Locate the cell with the specified text and output its (X, Y) center coordinate. 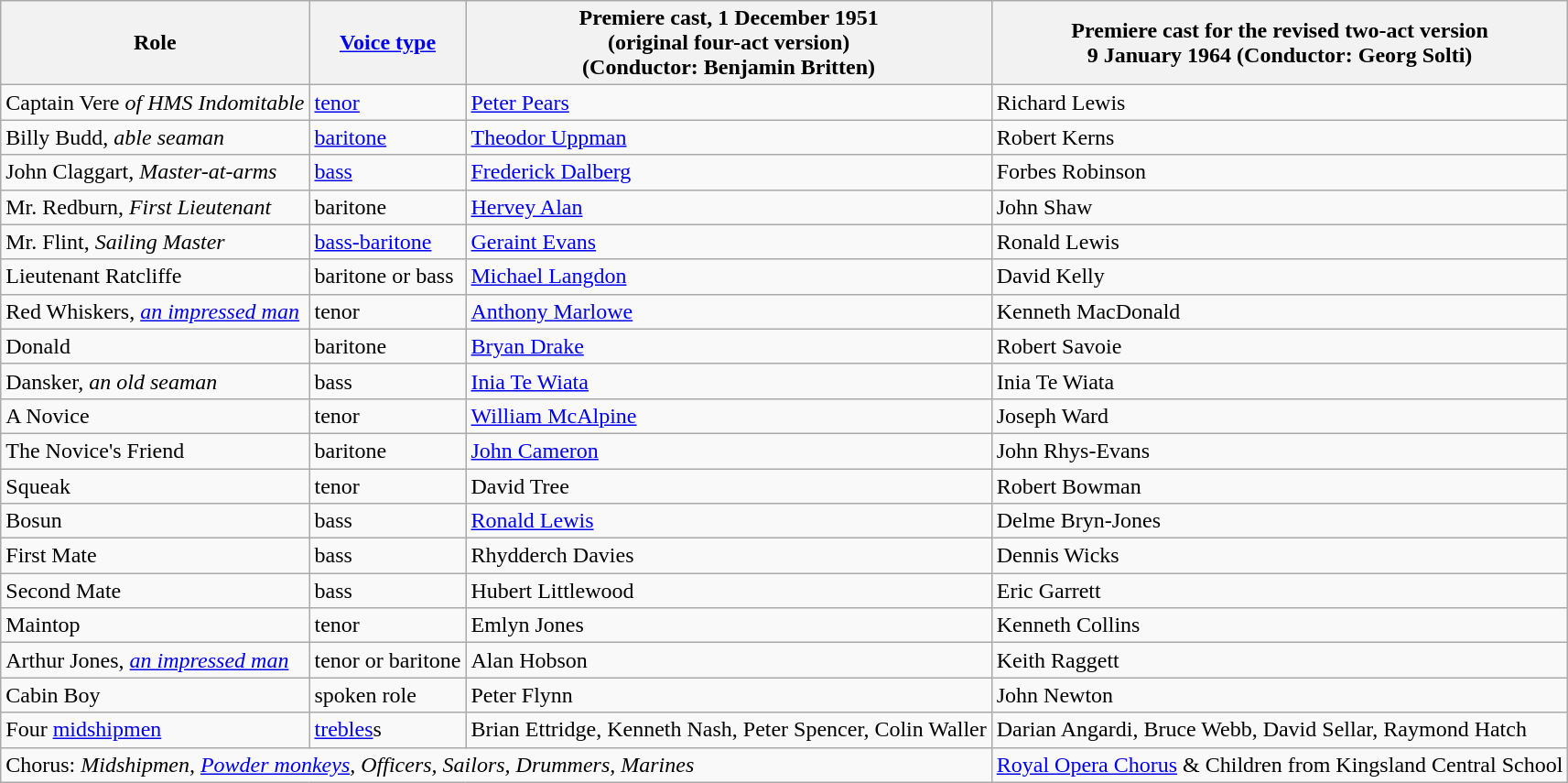
The Novice's Friend (156, 451)
First Mate (156, 556)
David Tree (729, 486)
Four midshipmen (156, 730)
Bosun (156, 521)
Dennis Wicks (1280, 556)
Richard Lewis (1280, 103)
Keith Raggett (1280, 660)
Joseph Ward (1280, 416)
Eric Garrett (1280, 591)
Chorus: Midshipmen, Powder monkeys, Officers, Sailors, Drummers, Marines (496, 765)
A Novice (156, 416)
Kenneth Collins (1280, 625)
Dansker, an old seaman (156, 381)
Delme Bryn-Jones (1280, 521)
Rhydderch Davies (729, 556)
Mr. Flint, Sailing Master (156, 242)
Robert Bowman (1280, 486)
Hubert Littlewood (729, 591)
Emlyn Jones (729, 625)
Michael Langdon (729, 277)
bass-baritone (388, 242)
Forbes Robinson (1280, 172)
Cabin Boy (156, 695)
Hervey Alan (729, 207)
Brian Ettridge, Kenneth Nash, Peter Spencer, Colin Waller (729, 730)
trebless (388, 730)
David Kelly (1280, 277)
John Shaw (1280, 207)
Geraint Evans (729, 242)
Anthony Marlowe (729, 311)
Voice type (388, 43)
Arthur Jones, an impressed man (156, 660)
Squeak (156, 486)
Frederick Dalberg (729, 172)
Premiere cast for the revised two-act version9 January 1964 (Conductor: Georg Solti) (1280, 43)
Royal Opera Chorus & Children from Kingsland Central School (1280, 765)
Billy Budd, able seaman (156, 137)
Theodor Uppman (729, 137)
Robert Kerns (1280, 137)
Alan Hobson (729, 660)
Darian Angardi, Bruce Webb, David Sellar, Raymond Hatch (1280, 730)
Captain Vere of HMS Indomitable (156, 103)
Red Whiskers, an impressed man (156, 311)
baritone or bass (388, 277)
Peter Flynn (729, 695)
John Cameron (729, 451)
Premiere cast, 1 December 1951(original four-act version)(Conductor: Benjamin Britten) (729, 43)
Second Mate (156, 591)
John Rhys-Evans (1280, 451)
Donald (156, 346)
Bryan Drake (729, 346)
William McAlpine (729, 416)
Mr. Redburn, First Lieutenant (156, 207)
Maintop (156, 625)
tenor or baritone (388, 660)
Robert Savoie (1280, 346)
spoken role (388, 695)
Peter Pears (729, 103)
Role (156, 43)
John Claggart, Master-at-arms (156, 172)
Lieutenant Ratcliffe (156, 277)
Kenneth MacDonald (1280, 311)
John Newton (1280, 695)
